Extract the (X, Y) coordinate from the center of the cell holding the provided text.  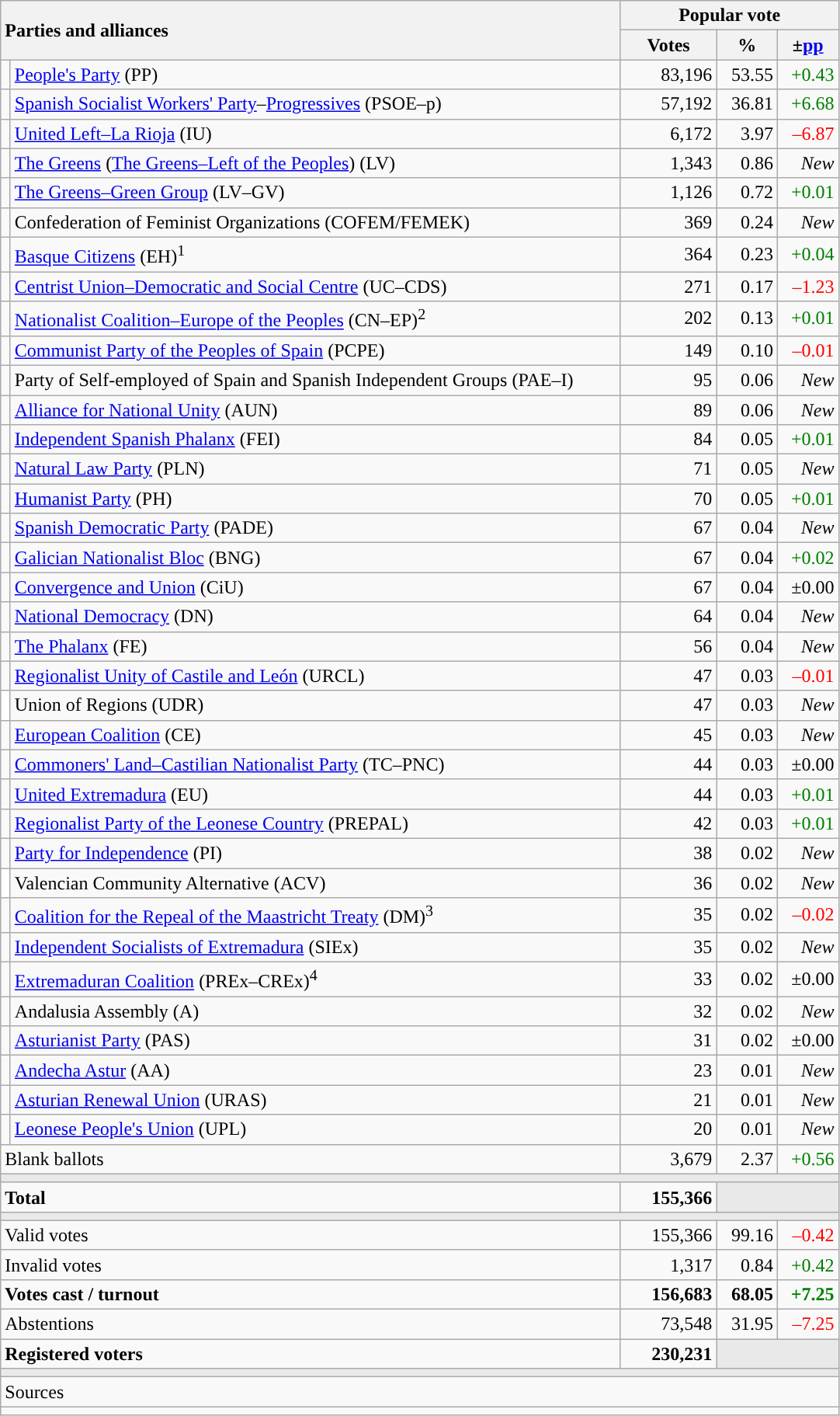
42 (668, 823)
38 (668, 853)
Party for Independence (PI) (315, 853)
57,192 (668, 104)
Confederation of Feminist Organizations (COFEM/FEMEK) (315, 222)
31.95 (747, 1324)
Abstentions (311, 1324)
70 (668, 499)
±pp (807, 45)
Alliance for National Unity (AUN) (315, 410)
Registered voters (311, 1354)
Coalition for the Repeal of the Maastricht Treaty (DM)3 (315, 915)
21 (668, 1100)
0.72 (747, 193)
Popular vote (730, 16)
Regionalist Party of the Leonese Country (PREPAL) (315, 823)
53.55 (747, 75)
369 (668, 222)
% (747, 45)
89 (668, 410)
0.24 (747, 222)
–0.02 (807, 915)
National Democracy (DN) (315, 617)
+0.02 (807, 558)
0.23 (747, 255)
1,317 (668, 1265)
364 (668, 255)
Communist Party of the Peoples of Spain (PCPE) (315, 350)
Andalusia Assembly (A) (315, 1011)
64 (668, 617)
202 (668, 318)
1,126 (668, 193)
73,548 (668, 1324)
0.86 (747, 163)
People's Party (PP) (315, 75)
Leonese People's Union (UPL) (315, 1129)
0.17 (747, 287)
149 (668, 350)
–6.87 (807, 134)
3,679 (668, 1159)
0.84 (747, 1265)
Blank ballots (311, 1159)
Votes cast / turnout (311, 1294)
36 (668, 883)
0.10 (747, 350)
The Greens (The Greens–Left of the Peoples) (LV) (315, 163)
33 (668, 979)
Valencian Community Alternative (ACV) (315, 883)
32 (668, 1011)
Party of Self-employed of Spain and Spanish Independent Groups (PAE–I) (315, 380)
The Greens–Green Group (LV–GV) (315, 193)
Commoners' Land–Castilian Nationalist Party (TC–PNC) (315, 764)
Votes (668, 45)
+7.25 (807, 1294)
Nationalist Coalition–Europe of the Peoples (CN–EP)2 (315, 318)
Independent Spanish Phalanx (FEI) (315, 440)
156,683 (668, 1294)
Natural Law Party (PLN) (315, 469)
20 (668, 1129)
45 (668, 735)
1,343 (668, 163)
The Phalanx (FE) (315, 646)
Centrist Union–Democratic and Social Centre (UC–CDS) (315, 287)
Convergence and Union (CiU) (315, 587)
68.05 (747, 1294)
0.13 (747, 318)
6,172 (668, 134)
+6.68 (807, 104)
23 (668, 1070)
99.16 (747, 1235)
71 (668, 469)
Spanish Democratic Party (PADE) (315, 528)
+0.42 (807, 1265)
271 (668, 287)
+0.04 (807, 255)
95 (668, 380)
31 (668, 1041)
230,231 (668, 1354)
Valid votes (311, 1235)
3.97 (747, 134)
Asturian Renewal Union (URAS) (315, 1100)
Sources (419, 1392)
2.37 (747, 1159)
Regionalist Unity of Castile and León (URCL) (315, 676)
European Coalition (CE) (315, 735)
56 (668, 646)
84 (668, 440)
83,196 (668, 75)
Independent Socialists of Extremadura (SIEx) (315, 947)
Union of Regions (UDR) (315, 705)
36.81 (747, 104)
Parties and alliances (311, 30)
Galician Nationalist Bloc (BNG) (315, 558)
Extremaduran Coalition (PREx–CREx)4 (315, 979)
Humanist Party (PH) (315, 499)
Spanish Socialist Workers' Party–Progressives (PSOE–p) (315, 104)
Basque Citizens (EH)1 (315, 255)
+0.43 (807, 75)
United Left–La Rioja (IU) (315, 134)
Andecha Astur (AA) (315, 1070)
Asturianist Party (PAS) (315, 1041)
United Extremadura (EU) (315, 794)
Total (311, 1197)
–1.23 (807, 287)
–7.25 (807, 1324)
Invalid votes (311, 1265)
–0.42 (807, 1235)
+0.56 (807, 1159)
